Extract the (X, Y) coordinate from the center of the cell holding the provided text.  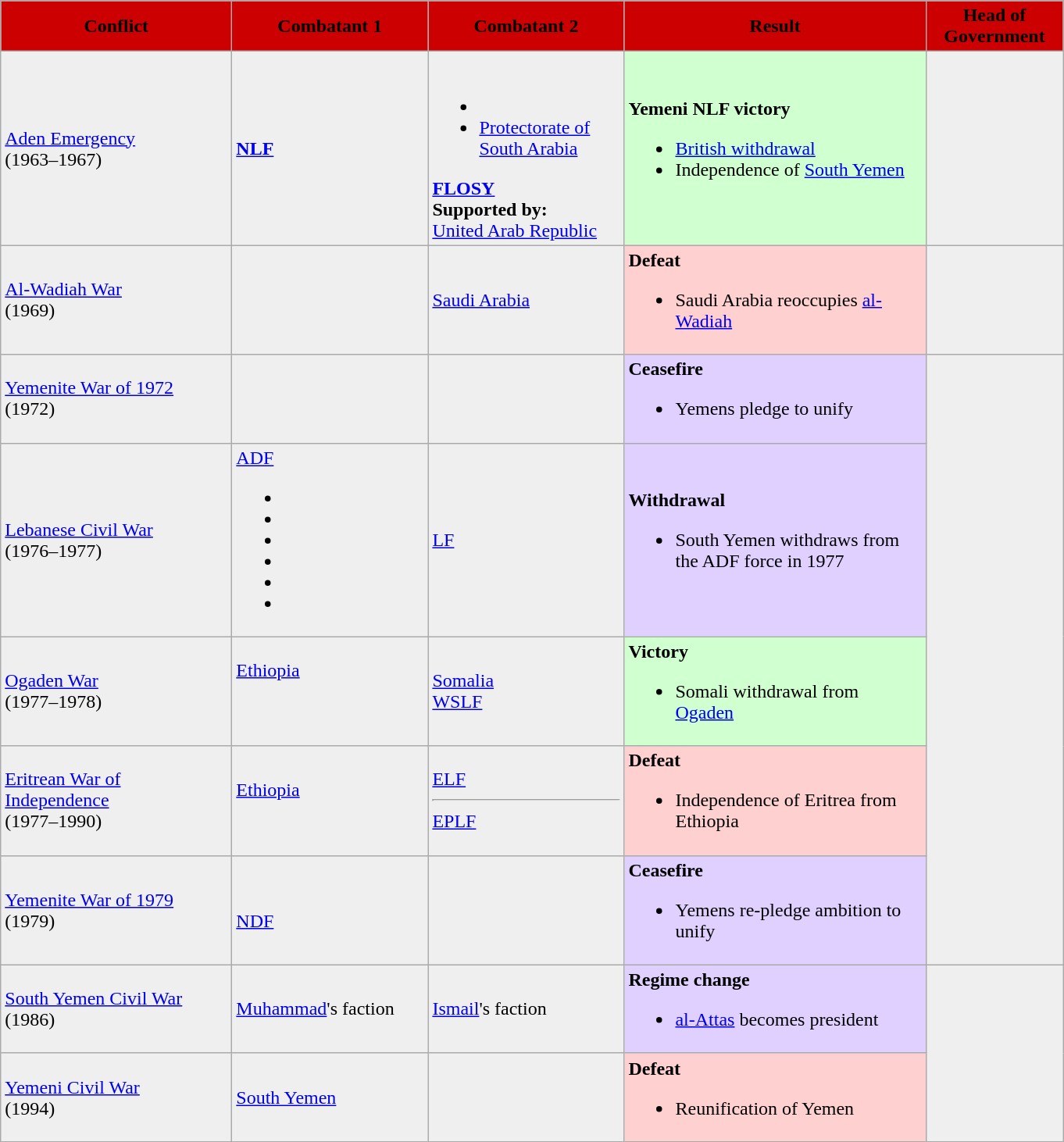
Yemenite War of 1979(1979) (116, 910)
Ogaden War(1977–1978) (116, 691)
Yemeni Civil War (1994) (116, 1097)
Combatant 1 (330, 27)
CeasefireYemens re-pledge ambition to unify (775, 910)
Head ofGovernment (994, 27)
Protectorate of South Arabia FLOSYSupported by: United Arab Republic (527, 148)
WithdrawalSouth Yemen withdraws from the ADF force in 1977 (775, 540)
ELF EPLF (527, 801)
Conflict (116, 27)
Aden Emergency (1963–1967) (116, 148)
DefeatIndependence of Eritrea from Ethiopia (775, 801)
Al-Wadiah War(1969) (116, 300)
Result (775, 27)
NDF (330, 910)
Lebanese Civil War (1976–1977) (116, 540)
South Yemen Civil War (1986) (116, 1009)
Yemenite War of 1972(1972) (116, 398)
Yemeni NLF victoryBritish withdrawalIndependence of South Yemen (775, 148)
ADF (330, 540)
Somalia WSLF (527, 691)
Ismail's faction (527, 1009)
NLF (330, 148)
DefeatReunification of Yemen (775, 1097)
Saudi Arabia (527, 300)
Combatant 2 (527, 27)
South Yemen (330, 1097)
DefeatSaudi Arabia reoccupies al-Wadiah (775, 300)
Regime changeal-Attas becomes president (775, 1009)
Eritrean War of Independence (1977–1990) (116, 801)
Muhammad's faction (330, 1009)
CeasefireYemens pledge to unify (775, 398)
LF (527, 540)
VictorySomali withdrawal from Ogaden (775, 691)
